Capture the cell that displays the provided text and extract its [x, y] central coordinate. 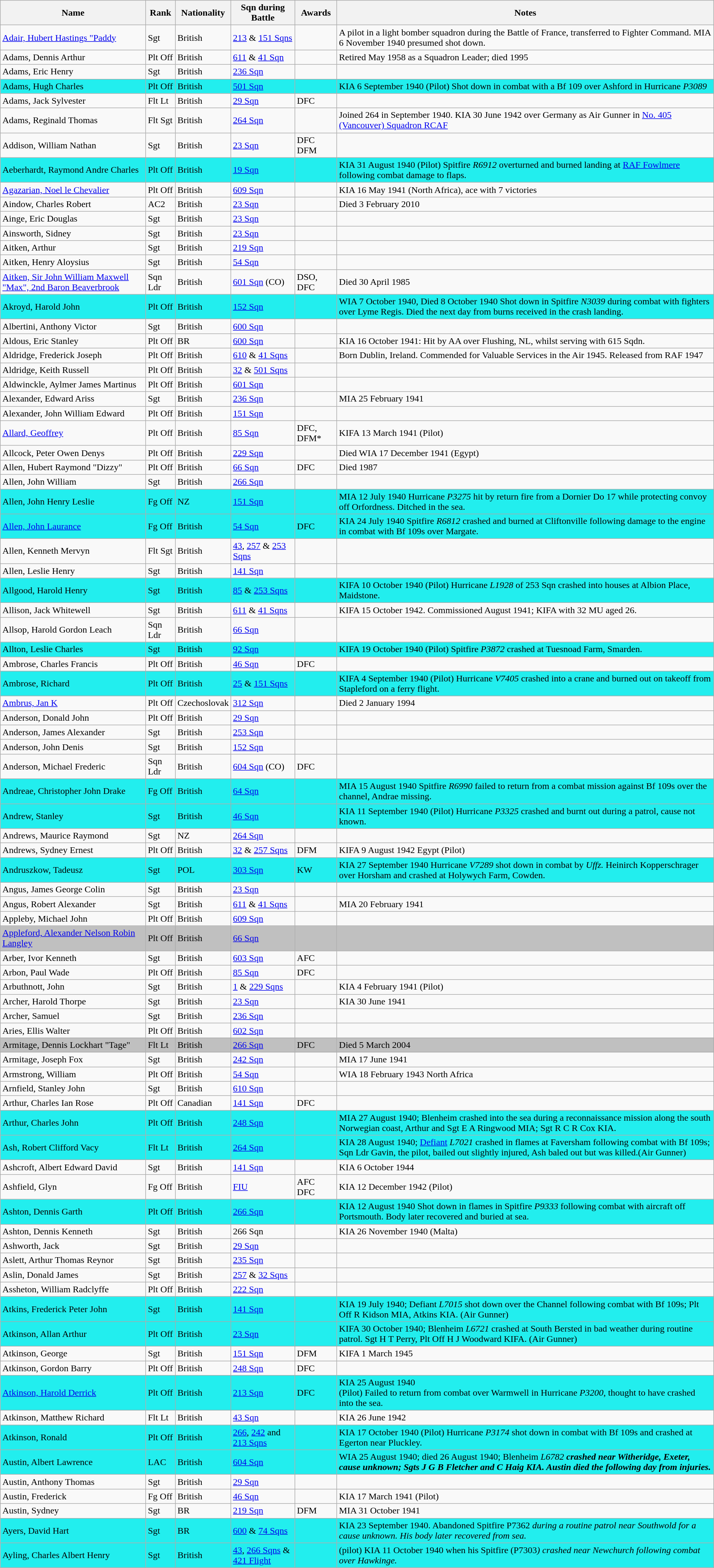
610 & 41 Sqns [263, 355]
611 & 41 Sqn [263, 57]
Allard, Geoffrey [73, 433]
Atkins, Frederick Peter John [73, 1309]
KIA 24 July 1940 Spitfire R6812 crashed and burned at Cliftonville following damage to the engine in combat with Bf 109s over Margate. [525, 526]
Atkinson, Matthew Richard [73, 1418]
Atkinson, George [73, 1353]
85 & 253 Sqns [263, 590]
Died 30 April 1985 [525, 282]
92 Sqn [263, 649]
Joined 264 in September 1940. KIA 30 June 1942 over Germany as Air Gunner in No. 405 (Vancouver) Squadron RCAF [525, 120]
43, 257 & 253 Sqns [263, 551]
Allgood, Harold Henry [73, 590]
Aslett, Arthur Thomas Reynor [73, 1260]
Armstrong, William [73, 1074]
Anderson, Donald John [73, 718]
Atkinson, Allan Arthur [73, 1334]
MIA 12 July 1940 Hurricane P3275 hit by return fire from a Dornier Do 17 while protecting convoy off Orfordness. Ditched in the sea. [525, 501]
Ash, Robert Clifford Vacy [73, 1148]
Aitken, Arthur [73, 248]
KW [316, 870]
Addison, William Nathan [73, 145]
229 Sqn [263, 453]
Arber, Ivor Kenneth [73, 958]
MIA 17 June 1941 [525, 1059]
Appleford, Alexander Nelson Robin Langley [73, 938]
Aindow, Charles Robert [73, 204]
Allen, Hubert Raymond "Dizzy" [73, 467]
KIA 6 September 1940 (Pilot) Shot down in combat with a Bf 109 over Ashford in Hurricane P3089 [525, 86]
Ambrose, Charles Francis [73, 664]
Allen, Leslie Henry [73, 571]
213 Sqn [263, 1393]
Anderson, James Alexander [73, 732]
Aeberhardt, Raymond Andre Charles [73, 170]
Ambrus, Jan K [73, 703]
Allsop, Harold Gordon Leach [73, 630]
KIA 6 October 1944 [525, 1167]
Akroyd, Harold John [73, 307]
Aries, Ellis Walter [73, 1030]
KIFA 13 March 1941 (Pilot) [525, 433]
Appleby, Michael John [73, 919]
KIA 23 September 1940. Abandoned Spitfire P7362 during a routine patrol near Southwold for a cause unknown. His body later recovered from sea. [525, 1531]
43 Sqn [263, 1418]
32 & 501 Sqns [263, 370]
603 Sqn [263, 958]
Assheton, William Radclyffe [73, 1289]
Died 5 March 2004 [525, 1045]
266, 242 and 213 Sqns [263, 1438]
MIA 31 October 1941 [525, 1511]
FIU [263, 1187]
Died 3 February 2010 [525, 204]
KIFA 15 October 1942. Commissioned August 1941; KIFA with 32 MU aged 26. [525, 610]
Atkinson, Ronald [73, 1438]
KIA 26 November 1940 (Malta) [525, 1231]
610 Sqn [263, 1089]
Ainge, Eric Douglas [73, 218]
Andrews, Sydney Ernest [73, 850]
Arbuthnott, John [73, 987]
Austin, Frederick [73, 1496]
Awards [316, 13]
Allen, Kenneth Mervyn [73, 551]
MIA 15 August 1940 Spitfire R6990 failed to return from a combat mission against Bf 109s over the channel, Andrae missing. [525, 791]
Andrew, Stanley [73, 816]
KIA 31 August 1940 (Pilot) Spitfire R6912 overturned and burned landing at RAF Fowlmere following combat damage to flaps. [525, 170]
Atkinson, Gordon Barry [73, 1368]
Name [73, 13]
Andrews, Maurice Raymond [73, 836]
Born Dublin, Ireland. Commended for Valuable Services in the Air 1945. Released from RAF 1947 [525, 355]
Ashfield, Glyn [73, 1187]
Sqn during Battle [263, 13]
Angus, James George Colin [73, 890]
KIA 16 October 1941: Hit by AA over Flushing, NL, whilst serving with 615 Sqdn. [525, 341]
Adams, Eric Henry [73, 72]
DFC, DFM* [316, 433]
Anderson, John Denis [73, 747]
Armitage, Joseph Fox [73, 1059]
Adair, Hubert Hastings "Paddy [73, 37]
KIA 30 June 1941 [525, 1001]
Adams, Hugh Charles [73, 86]
1 & 229 Sqns [263, 987]
600 & 74 Sqns [263, 1531]
Allen, John Henry Leslie [73, 501]
Anderson, Michael Frederic [73, 766]
601 Sqn (CO) [263, 282]
Ashcroft, Albert Edward David [73, 1167]
Archer, Harold Thorpe [73, 1001]
KIA 26 June 1942 [525, 1418]
Canadian [203, 1103]
25 & 151 Sqns [263, 683]
KIA 19 July 1940; Defiant L7015 shot down over the Channel following combat with Bf 109s; Plt Off R Kidson MIA, Atkins KIA. (Air Gunner) [525, 1309]
213 & 151 Sqns [263, 37]
A pilot in a light bomber squadron during the Battle of France, transferred to Fighter Command. MIA 6 November 1940 presumed shot down. [525, 37]
Allcock, Peter Owen Denys [73, 453]
KIA 17 October 1940 (Pilot) Hurricane P3174 shot down in combat with Bf 109s and crashed at Egerton near Pluckley. [525, 1438]
Aitken, Henry Aloysius [73, 262]
KIFA 1 March 1945 [525, 1353]
Alexander, Edward Ariss [73, 399]
DFC DFM [316, 145]
KIA 27 September 1940 Hurricane V7289 shot down in combat by Uffz. Heinirch Kopperschrager over Horsham and crashed at Holywych Farm, Cowden. [525, 870]
Arnfield, Stanley John [73, 1089]
Czechoslovak [203, 703]
Rank [160, 13]
Retired May 1958 as a Squadron Leader; died 1995 [525, 57]
Austin, Albert Lawrence [73, 1462]
Aldridge, Keith Russell [73, 370]
43, 266 Sqns & 421 Flight [263, 1555]
312 Sqn [263, 703]
Allton, Leslie Charles [73, 649]
303 Sqn [263, 870]
Aldridge, Frederick Joseph [73, 355]
Died WIA 17 December 1941 (Egypt) [525, 453]
257 & 32 Sqns [263, 1275]
Albertini, Anthony Victor [73, 326]
MIA 25 February 1941 [525, 399]
Andruszkow, Tadeusz [73, 870]
Allen, John William [73, 482]
Alexander, John William Edward [73, 413]
KIA 17 March 1941 (Pilot) [525, 1496]
222 Sqn [263, 1289]
Ambrose, Richard [73, 683]
KIA 12 August 1940 Shot down in flames in Spitfire P9333 following combat with aircraft off Portsmouth. Body later recovered and buried at sea. [525, 1212]
253 Sqn [263, 732]
KIA 12 December 1942 (Pilot) [525, 1187]
Austin, Anthony Thomas [73, 1482]
Aldwinckle, Aylmer James Martinus [73, 384]
604 Sqn (CO) [263, 766]
Allen, John Laurance [73, 526]
KIFA 19 October 1940 (Pilot) Spitfire P3872 crashed at Tuesnoad Farm, Smarden. [525, 649]
501 Sqn [263, 86]
Ashton, Dennis Garth [73, 1212]
Adams, Dennis Arthur [73, 57]
19 Sqn [263, 170]
KIFA 4 September 1940 (Pilot) Hurricane V7405 crashed into a crane and burned out on takeoff from Stapleford on a ferry flight. [525, 683]
Aitken, Sir John William Maxwell "Max", 2nd Baron Beaverbrook [73, 282]
601 Sqn [263, 384]
(pilot) KIA 11 October 1940 when his Spitfire (P7303) crashed near Newchurch following combat over Hawkinge. [525, 1555]
Adams, Jack Sylvester [73, 101]
Andreae, Christopher John Drake [73, 791]
POL [203, 870]
MIA 20 February 1941 [525, 904]
Arthur, Charles Ian Rose [73, 1103]
Ashworth, Jack [73, 1246]
Ayling, Charles Albert Henry [73, 1555]
Died 2 January 1994 [525, 703]
KIA 16 May 1941 (North Africa), ace with 7 victories [525, 190]
KIFA 10 October 1940 (Pilot) Hurricane L1928 of 253 Sqn crashed into houses at Albion Place, Maidstone. [525, 590]
AFC DFC [316, 1187]
Notes [525, 13]
Aldous, Eric Stanley [73, 341]
KIA 4 February 1941 (Pilot) [525, 987]
Austin, Sydney [73, 1511]
Atkinson, Harold Derrick [73, 1393]
Ayers, David Hart [73, 1531]
242 Sqn [263, 1059]
DSO, DFC [316, 282]
Ainsworth, Sidney [73, 233]
Angus, Robert Alexander [73, 904]
KIFA 9 August 1942 Egypt (Pilot) [525, 850]
KIA 11 September 1940 (Pilot) Hurricane P3325 crashed and burnt out during a patrol, cause not known. [525, 816]
AC2 [160, 204]
Allison, Jack Whitewell [73, 610]
235 Sqn [263, 1260]
64 Sqn [263, 791]
604 Sqn [263, 1462]
KIA 25 August 1940(Pilot) Failed to return from combat over Warmwell in Hurricane P3200, thought to have crashed into the sea. [525, 1393]
WIA 18 February 1943 North Africa [525, 1074]
Adams, Reginald Thomas [73, 120]
Ashton, Dennis Kenneth [73, 1231]
Aslin, Donald James [73, 1275]
Died 1987 [525, 467]
LAC [160, 1462]
Agazarian, Noel le Chevalier [73, 190]
Arbon, Paul Wade [73, 972]
Armitage, Dennis Lockhart "Tage" [73, 1045]
602 Sqn [263, 1030]
32 & 257 Sqns [263, 850]
Nationality [203, 13]
Arthur, Charles John [73, 1123]
AFC [316, 958]
Archer, Samuel [73, 1016]
